Extract the [X, Y] coordinate from the center of the cell holding the provided text.  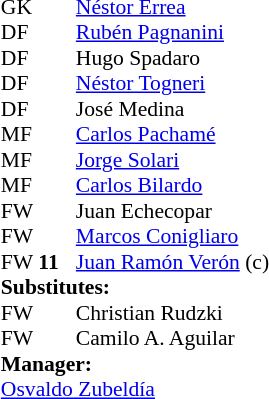
Marcos Conigliaro [172, 237]
Manager: [135, 364]
Hugo Spadaro [172, 58]
Substitutes: [135, 287]
Jorge Solari [172, 160]
José Medina [172, 109]
Juan Echecopar [172, 211]
Camilo A. Aguilar [172, 339]
Carlos Pachamé [172, 135]
Rubén Pagnanini [172, 33]
11 [57, 262]
Carlos Bilardo [172, 185]
Christian Rudzki [172, 313]
Néstor Togneri [172, 83]
Juan Ramón Verón (c) [172, 262]
